Detect which cell encompasses the target text, then output its (x, y) center coordinate. 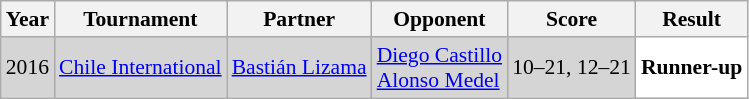
Tournament (140, 19)
Score (572, 19)
Result (692, 19)
Opponent (440, 19)
Partner (300, 19)
Runner-up (692, 68)
2016 (28, 68)
Chile International (140, 68)
Bastián Lizama (300, 68)
Diego Castillo Alonso Medel (440, 68)
Year (28, 19)
10–21, 12–21 (572, 68)
